Find where the given text appears and provide that cell's center as [x, y] coordinate. 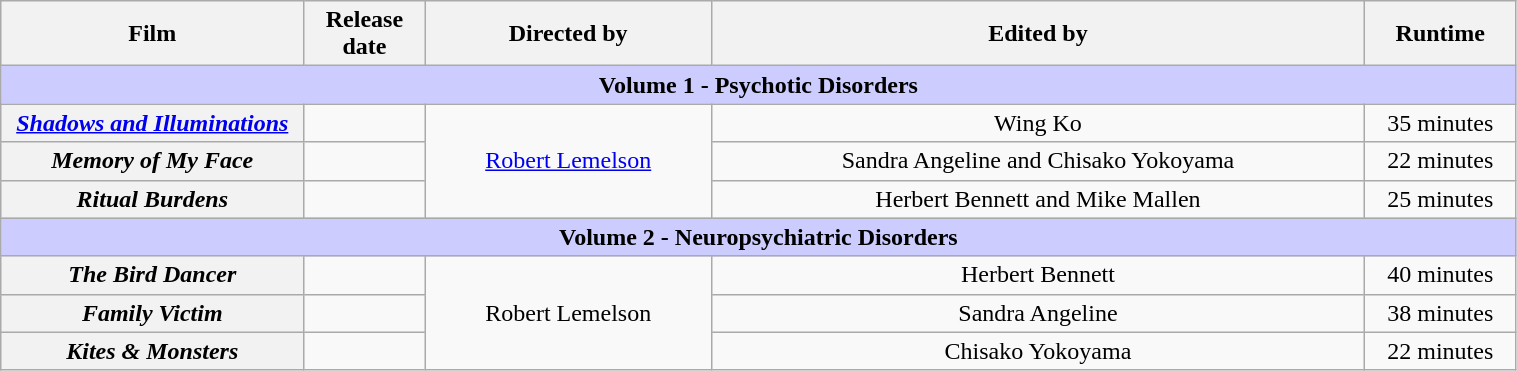
Runtime [1441, 34]
35 minutes [1441, 123]
Herbert Bennett and Mike Mallen [1038, 199]
40 minutes [1441, 275]
Release date [364, 34]
Wing Ko [1038, 123]
Herbert Bennett [1038, 275]
Memory of My Face [152, 161]
Chisako Yokoyama [1038, 351]
Directed by [568, 34]
Shadows and Illuminations [152, 123]
Kites & Monsters [152, 351]
Ritual Burdens [152, 199]
38 minutes [1441, 313]
Sandra Angeline [1038, 313]
Film [152, 34]
Family Victim [152, 313]
25 minutes [1441, 199]
Edited by [1038, 34]
Volume 2 - Neuropsychiatric Disorders [758, 237]
The Bird Dancer [152, 275]
Sandra Angeline and Chisako Yokoyama [1038, 161]
Volume 1 - Psychotic Disorders [758, 85]
